Return (X, Y) of the center of cell containing provided text 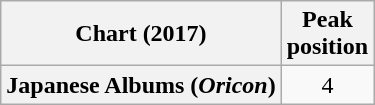
Chart (2017) (141, 34)
Japanese Albums (Oricon) (141, 85)
Peakposition (327, 34)
4 (327, 85)
